Pinpoint the cell where the given text exists, returning its [X, Y] midpoint coordinate. 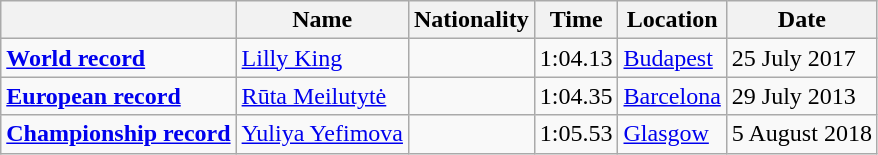
Location [672, 20]
1:05.53 [576, 134]
Championship record [118, 134]
Date [802, 20]
European record [118, 96]
29 July 2013 [802, 96]
Nationality [471, 20]
5 August 2018 [802, 134]
25 July 2017 [802, 58]
Yuliya Yefimova [322, 134]
1:04.13 [576, 58]
1:04.35 [576, 96]
Glasgow [672, 134]
Lilly King [322, 58]
World record [118, 58]
Name [322, 20]
Barcelona [672, 96]
Budapest [672, 58]
Time [576, 20]
Rūta Meilutytė [322, 96]
